Return (x, y) of the center of cell containing provided text 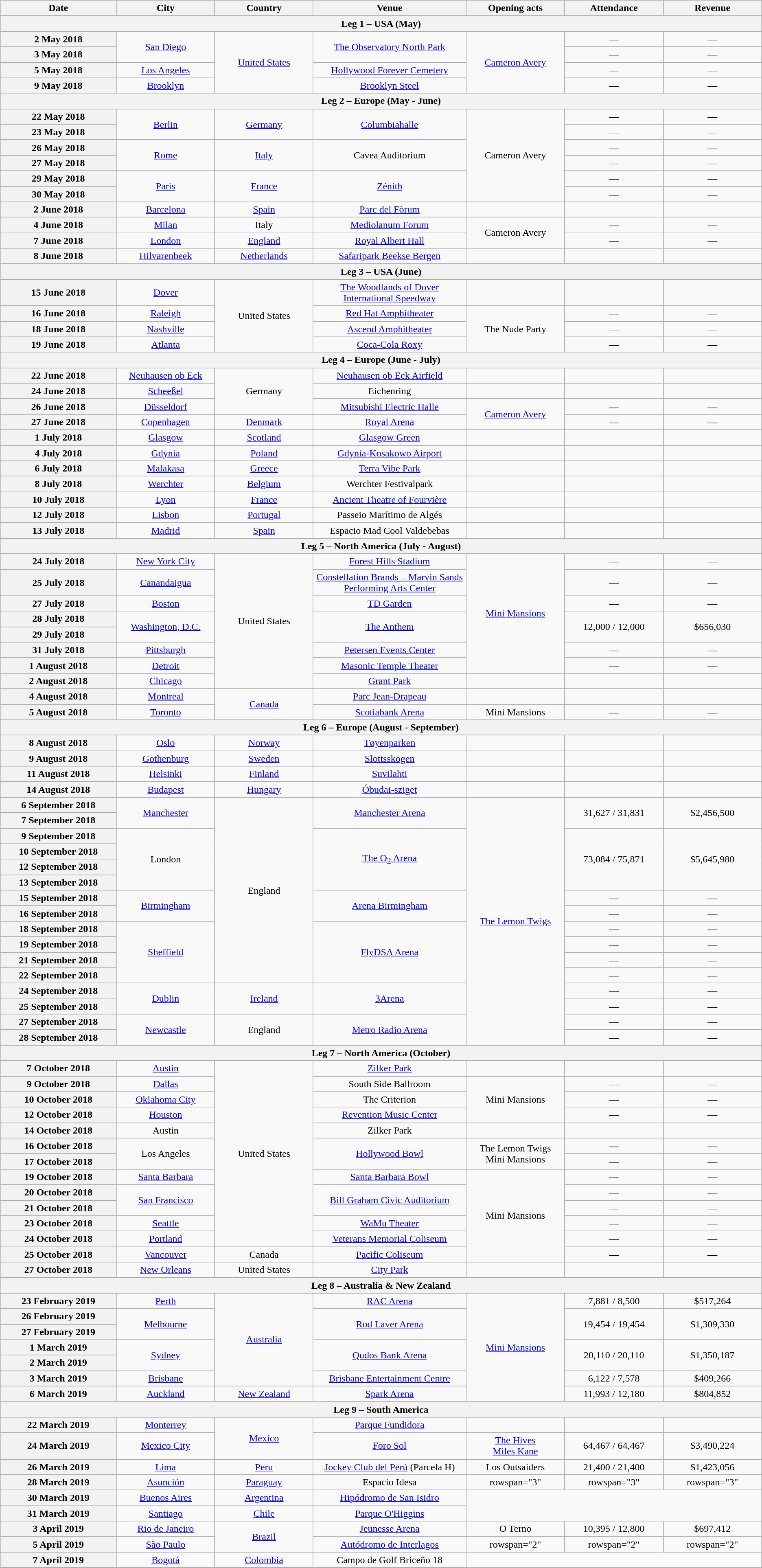
Poland (264, 453)
Tøyenparken (390, 743)
Petersen Events Center (390, 650)
Birmingham (166, 906)
2 March 2019 (59, 1363)
Attendance (614, 8)
2 May 2018 (59, 39)
Manchester (166, 813)
19 June 2018 (59, 344)
Boston (166, 603)
Greece (264, 469)
16 October 2018 (59, 1146)
24 July 2018 (59, 561)
Eichenring (390, 391)
Scotland (264, 437)
Buenos Aires (166, 1498)
The HivesMiles Kane (515, 1445)
24 October 2018 (59, 1239)
12 September 2018 (59, 867)
Australia (264, 1340)
The Lemon Twigs (515, 921)
Netherlands (264, 256)
Vancouver (166, 1254)
Country (264, 8)
São Paulo (166, 1544)
13 July 2018 (59, 531)
Gdynia-Kosakowo Airport (390, 453)
Portugal (264, 515)
64,467 / 64,467 (614, 1445)
28 September 2018 (59, 1037)
The Anthem (390, 627)
Mexico City (166, 1445)
Gothenburg (166, 759)
27 July 2018 (59, 603)
Brooklyn (166, 86)
Jockey Club del Perú (Parcela H) (390, 1467)
Pittsburgh (166, 650)
Perth (166, 1301)
Hilvarenbeek (166, 256)
Leg 4 – Europe (June - July) (381, 360)
$3,490,224 (712, 1445)
7 September 2018 (59, 820)
Dover (166, 292)
8 August 2018 (59, 743)
Milan (166, 225)
Oklahoma City (166, 1099)
Coca-Cola Roxy (390, 344)
27 May 2018 (59, 163)
19,454 / 19,454 (614, 1324)
Finland (264, 774)
Scheeßel (166, 391)
Ireland (264, 999)
$409,266 (712, 1378)
29 May 2018 (59, 178)
New Orleans (166, 1270)
The O2 Arena (390, 859)
Opening acts (515, 8)
Werchter (166, 484)
Brisbane Entertainment Centre (390, 1378)
21 September 2018 (59, 960)
6 July 2018 (59, 469)
7 June 2018 (59, 241)
24 June 2018 (59, 391)
Budapest (166, 789)
$1,309,330 (712, 1324)
25 July 2018 (59, 582)
Monterrey (166, 1425)
27 October 2018 (59, 1270)
10 September 2018 (59, 851)
TD Garden (390, 603)
19 October 2018 (59, 1177)
The Criterion (390, 1099)
Rio de Janeiro (166, 1529)
Rome (166, 155)
Foro Sol (390, 1445)
31,627 / 31,831 (614, 813)
Peru (264, 1467)
Werchter Festivalpark (390, 484)
Leg 1 – USA (May) (381, 24)
The Observatory North Park (390, 47)
Óbudai-sziget (390, 789)
28 July 2018 (59, 619)
Leg 3 – USA (June) (381, 272)
Düsseldorf (166, 406)
27 June 2018 (59, 422)
Dallas (166, 1084)
Auckland (166, 1394)
Hollywood Bowl (390, 1154)
New York City (166, 561)
Barcelona (166, 210)
Masonic Temple Theater (390, 665)
Leg 9 – South America (381, 1409)
8 June 2018 (59, 256)
25 October 2018 (59, 1254)
23 May 2018 (59, 132)
Autódromo de Interlagos (390, 1544)
11 August 2018 (59, 774)
14 October 2018 (59, 1130)
73,084 / 75,871 (614, 859)
2 August 2018 (59, 681)
Venue (390, 8)
29 July 2018 (59, 634)
4 July 2018 (59, 453)
Lisbon (166, 515)
City (166, 8)
Ancient Theatre of Fourvière (390, 500)
Arena Birmingham (390, 906)
Passeio Marítimo de Algés (390, 515)
$804,852 (712, 1394)
28 March 2019 (59, 1482)
Hipódromo de San Isidro (390, 1498)
16 June 2018 (59, 314)
Paris (166, 186)
Parque Fundidora (390, 1425)
Cavea Auditorium (390, 155)
Rod Laver Arena (390, 1324)
Safaripark Beekse Bergen (390, 256)
Portland (166, 1239)
5 May 2018 (59, 70)
Leg 5 – North America (July - August) (381, 546)
Zénith (390, 186)
Revention Music Center (390, 1115)
Terra Vibe Park (390, 469)
10,395 / 12,800 (614, 1529)
Neuhausen ob Eck Airfield (390, 375)
18 September 2018 (59, 929)
23 February 2019 (59, 1301)
Brazil (264, 1537)
7,881 / 8,500 (614, 1301)
22 May 2018 (59, 116)
Melbourne (166, 1324)
$1,423,056 (712, 1467)
3 May 2018 (59, 55)
Date (59, 8)
Ascend Amphitheater (390, 329)
$517,264 (712, 1301)
5 August 2018 (59, 712)
Espacio Mad Cool Valdebebas (390, 531)
Sydney (166, 1355)
Toronto (166, 712)
Espacio Idesa (390, 1482)
Argentina (264, 1498)
22 June 2018 (59, 375)
9 October 2018 (59, 1084)
Parc del Fòrum (390, 210)
20 October 2018 (59, 1192)
Santa Barbara Bowl (390, 1177)
24 March 2019 (59, 1445)
San Francisco (166, 1200)
Malakasa (166, 469)
Grant Park (390, 681)
Asunción (166, 1482)
6 September 2018 (59, 805)
Glasgow Green (390, 437)
Houston (166, 1115)
Santiago (166, 1513)
Neuhausen ob Eck (166, 375)
14 August 2018 (59, 789)
12 October 2018 (59, 1115)
RAC Arena (390, 1301)
26 May 2018 (59, 147)
Colombia (264, 1560)
O Terno (515, 1529)
Veterans Memorial Coliseum (390, 1239)
Lima (166, 1467)
Sheffield (166, 952)
Qudos Bank Arena (390, 1355)
New Zealand (264, 1394)
South Side Ballroom (390, 1084)
3 April 2019 (59, 1529)
25 September 2018 (59, 1007)
19 September 2018 (59, 944)
Mitsubishi Electric Halle (390, 406)
Oslo (166, 743)
Manchester Arena (390, 813)
10 October 2018 (59, 1099)
22 September 2018 (59, 976)
Glasgow (166, 437)
22 March 2019 (59, 1425)
Suvilahti (390, 774)
Red Hat Amphitheater (390, 314)
Slottsskogen (390, 759)
Newcastle (166, 1030)
Leg 2 – Europe (May - June) (381, 101)
13 September 2018 (59, 882)
30 May 2018 (59, 194)
Spark Arena (390, 1394)
6 March 2019 (59, 1394)
Scotiabank Arena (390, 712)
Paraguay (264, 1482)
The Woodlands of Dover International Speedway (390, 292)
Forest Hills Stadium (390, 561)
9 August 2018 (59, 759)
Chile (264, 1513)
27 February 2019 (59, 1332)
Norway (264, 743)
Revenue (712, 8)
$697,412 (712, 1529)
31 March 2019 (59, 1513)
7 October 2018 (59, 1068)
Dublin (166, 999)
Pacific Coliseum (390, 1254)
20,110 / 20,110 (614, 1355)
12 July 2018 (59, 515)
Jeunesse Arena (390, 1529)
Leg 7 – North America (October) (381, 1053)
The Nude Party (515, 329)
5 April 2019 (59, 1544)
The Lemon TwigsMini Mansions (515, 1154)
Madrid (166, 531)
Brooklyn Steel (390, 86)
Nashville (166, 329)
18 June 2018 (59, 329)
Los Outsaiders (515, 1467)
26 February 2019 (59, 1316)
Chicago (166, 681)
4 August 2018 (59, 696)
Canandaigua (166, 582)
Detroit (166, 665)
3Arena (390, 999)
WaMu Theater (390, 1224)
1 March 2019 (59, 1347)
15 September 2018 (59, 898)
Berlin (166, 124)
$656,030 (712, 627)
Gdynia (166, 453)
26 June 2018 (59, 406)
15 June 2018 (59, 292)
Atlanta (166, 344)
26 March 2019 (59, 1467)
Leg 6 – Europe (August - September) (381, 728)
Hollywood Forever Cemetery (390, 70)
11,993 / 12,180 (614, 1394)
$1,350,187 (712, 1355)
30 March 2019 (59, 1498)
Royal Arena (390, 422)
Copenhagen (166, 422)
Leg 8 – Australia & New Zealand (381, 1285)
Bogotá (166, 1560)
Parque O'Higgins (390, 1513)
Lyon (166, 500)
Metro Radio Arena (390, 1030)
23 October 2018 (59, 1224)
Santa Barbara (166, 1177)
10 July 2018 (59, 500)
San Diego (166, 47)
16 September 2018 (59, 913)
Sweden (264, 759)
Mexico (264, 1438)
8 July 2018 (59, 484)
12,000 / 12,000 (614, 627)
Constellation Brands – Marvin Sands Performing Arts Center (390, 582)
1 July 2018 (59, 437)
Hungary (264, 789)
Bill Graham Civic Auditorium (390, 1200)
Seattle (166, 1224)
9 September 2018 (59, 836)
Mediolanum Forum (390, 225)
Royal Albert Hall (390, 241)
21,400 / 21,400 (614, 1467)
FlyDSA Arena (390, 952)
Campo de Golf Briceño 18 (390, 1560)
Denmark (264, 422)
21 October 2018 (59, 1208)
31 July 2018 (59, 650)
4 June 2018 (59, 225)
Washington, D.C. (166, 627)
2 June 2018 (59, 210)
1 August 2018 (59, 665)
Columbiahalle (390, 124)
Montreal (166, 696)
17 October 2018 (59, 1161)
27 September 2018 (59, 1022)
9 May 2018 (59, 86)
6,122 / 7,578 (614, 1378)
City Park (390, 1270)
$5,645,980 (712, 859)
Brisbane (166, 1378)
Helsinki (166, 774)
Raleigh (166, 314)
$2,456,500 (712, 813)
Parc Jean-Drapeau (390, 696)
24 September 2018 (59, 991)
7 April 2019 (59, 1560)
3 March 2019 (59, 1378)
Belgium (264, 484)
